Find where the given text appears and provide that cell's center as (X, Y) coordinate. 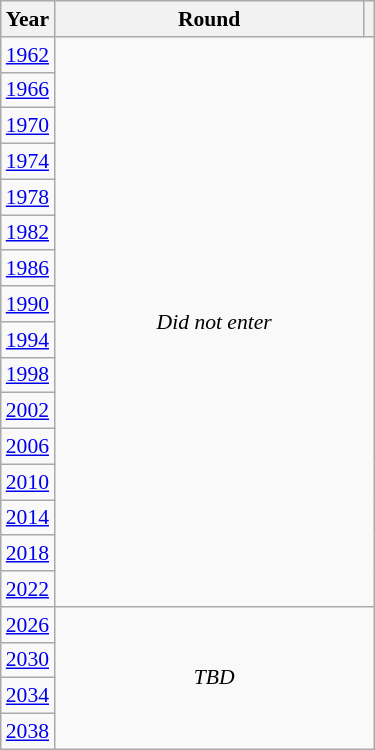
2014 (28, 518)
Year (28, 19)
2034 (28, 696)
Round (209, 19)
2022 (28, 589)
2038 (28, 732)
2002 (28, 411)
2018 (28, 554)
1970 (28, 126)
1994 (28, 340)
TBD (214, 678)
Did not enter (214, 322)
1998 (28, 375)
1978 (28, 197)
2030 (28, 660)
1974 (28, 162)
1982 (28, 233)
1962 (28, 55)
2006 (28, 447)
2026 (28, 625)
1966 (28, 90)
1986 (28, 269)
2010 (28, 482)
1990 (28, 304)
